Search for the cell housing the specified text and yield its (x, y) center coordinate. 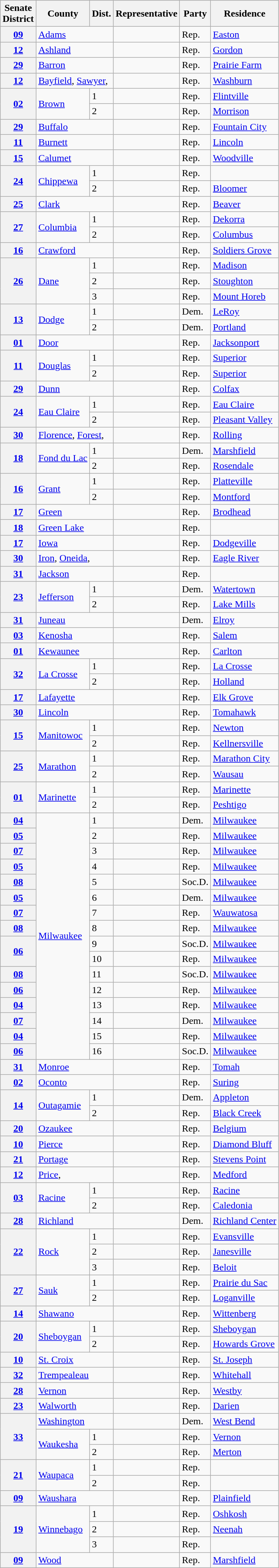
Monroe (75, 1067)
26 (18, 281)
Iron, Oneida, (75, 558)
Adams (75, 34)
Door (75, 343)
Douglas (63, 366)
Juneau (75, 620)
Brodhead (245, 512)
Westby (245, 1390)
SenateDistrict (18, 14)
Barron (75, 65)
Neenah (245, 1529)
Appleton (245, 1098)
Kellnersville (245, 743)
Ozaukee (75, 1128)
Outagamie (63, 1105)
Dist. (101, 14)
Residence (245, 14)
Elk Grove (245, 697)
Price, (75, 1174)
Shawano (75, 1313)
Marathon City (245, 759)
Waupaca (63, 1475)
Salem (245, 635)
Fountain City (245, 127)
Washington (75, 1421)
Party (195, 14)
Sauk (63, 1290)
4 (101, 866)
Newton (245, 728)
Lafayette (75, 697)
Belgium (245, 1128)
Clark (75, 204)
Pleasant Valley (245, 419)
Beaver (245, 204)
Winnebago (63, 1529)
Fond du Lac (63, 458)
6 (101, 897)
Black Creek (245, 1113)
Washburn (245, 81)
Calumet (75, 157)
Burnett (75, 142)
Waushara (75, 1498)
Brown (63, 104)
Crawford (75, 250)
Mount Horeb (245, 296)
Green (75, 512)
Jefferson (63, 597)
Grant (63, 489)
LeRoy (245, 312)
Wausau (245, 774)
Darien (245, 1406)
Dodge (63, 319)
Kenosha (75, 635)
St. Croix (75, 1360)
Tomah (245, 1067)
Gordon (245, 50)
Iowa (75, 543)
19 (18, 1529)
Dunn (75, 389)
Tomahawk (245, 713)
Dane (63, 281)
Oshkosh (245, 1514)
Dodgeville (245, 543)
Whitehall (245, 1375)
Walworth (75, 1406)
Jackson (75, 574)
Evansville (245, 1236)
Ashland (75, 50)
Florence, Forest, (75, 435)
Jacksonport (245, 343)
Caledonia (245, 1206)
Bayfield, Sawyer, (75, 81)
Platteville (245, 481)
Waukesha (63, 1445)
Suring (245, 1082)
Wittenberg (245, 1313)
Stoughton (245, 281)
Montford (245, 497)
Medford (245, 1174)
Buffalo (75, 127)
8 (101, 928)
Rock (63, 1252)
Diamond Bluff (245, 1144)
Woodville (245, 157)
5 (101, 882)
Howards Grove (245, 1344)
Soldiers Grove (245, 250)
Holland (245, 681)
Merton (245, 1452)
Columbus (245, 235)
Janesville (245, 1252)
Trempealeau (75, 1375)
Columbia (63, 227)
Peshtigo (245, 805)
West Bend (245, 1421)
Bloomer (245, 188)
Beloit (245, 1267)
Richland (75, 1221)
Loganville (245, 1298)
Watertown (245, 589)
22 (18, 1252)
Oconto (75, 1082)
Dekorra (245, 219)
Plainfield (245, 1498)
St. Joseph (245, 1360)
9 (101, 944)
Eagle River (245, 558)
Prairie du Sac (245, 1283)
Portland (245, 327)
Carlton (245, 651)
Manitowoc (63, 736)
Kewaunee (75, 651)
Wauwatosa (245, 913)
33 (18, 1436)
Madison (245, 266)
Lake Mills (245, 604)
Morrison (245, 111)
County (63, 14)
Easton (245, 34)
Rosendale (245, 466)
Green Lake (75, 528)
Pierce (75, 1144)
Portage (75, 1159)
Marathon (63, 766)
Stevens Point (245, 1159)
7 (101, 913)
Representative (147, 14)
Rolling (245, 435)
Chippewa (63, 181)
Prairie Farm (245, 65)
Flintville (245, 96)
Elroy (245, 620)
Richland Center (245, 1221)
Colfax (245, 389)
Wood (75, 1560)
